Return (x, y) of the center of cell containing provided text 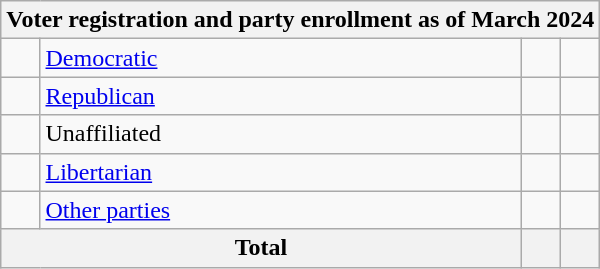
Other parties (280, 210)
Voter registration and party enrollment as of March 2024 (300, 20)
Libertarian (280, 172)
Democratic (280, 58)
Republican (280, 96)
Unaffiliated (280, 134)
Total (262, 248)
